Return the (X, Y) coordinate for the center point of the cell that contains the specified text.  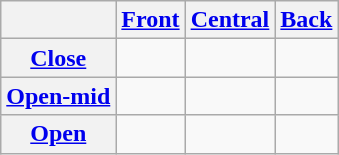
Front (150, 20)
Back (306, 20)
Close (58, 58)
Open (58, 134)
Open-mid (58, 96)
Central (230, 20)
